Search for the cell housing the specified text and yield its (x, y) center coordinate. 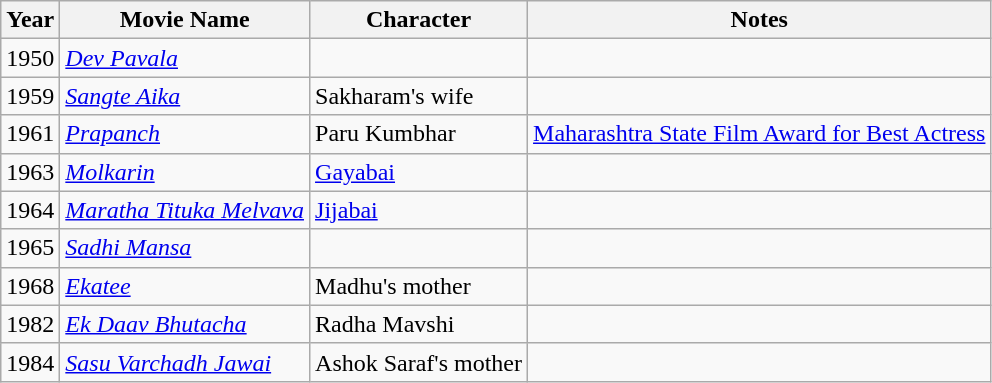
Molkarin (185, 172)
Maharashtra State Film Award for Best Actress (760, 134)
Ashok Saraf's mother (419, 362)
Madhu's mother (419, 286)
Year (30, 20)
Radha Mavshi (419, 324)
Sadhi Mansa (185, 248)
Character (419, 20)
Gayabai (419, 172)
Paru Kumbhar (419, 134)
Maratha Tituka Melvava (185, 210)
1982 (30, 324)
Notes (760, 20)
Ekatee (185, 286)
Dev Pavala (185, 58)
Sasu Varchadh Jawai (185, 362)
1963 (30, 172)
Movie Name (185, 20)
1950 (30, 58)
1984 (30, 362)
1964 (30, 210)
Jijabai (419, 210)
Ek Daav Bhutacha (185, 324)
1965 (30, 248)
Sakharam's wife (419, 96)
Prapanch (185, 134)
1968 (30, 286)
1959 (30, 96)
Sangte Aika (185, 96)
1961 (30, 134)
